Search for the cell housing the specified text and yield its (x, y) center coordinate. 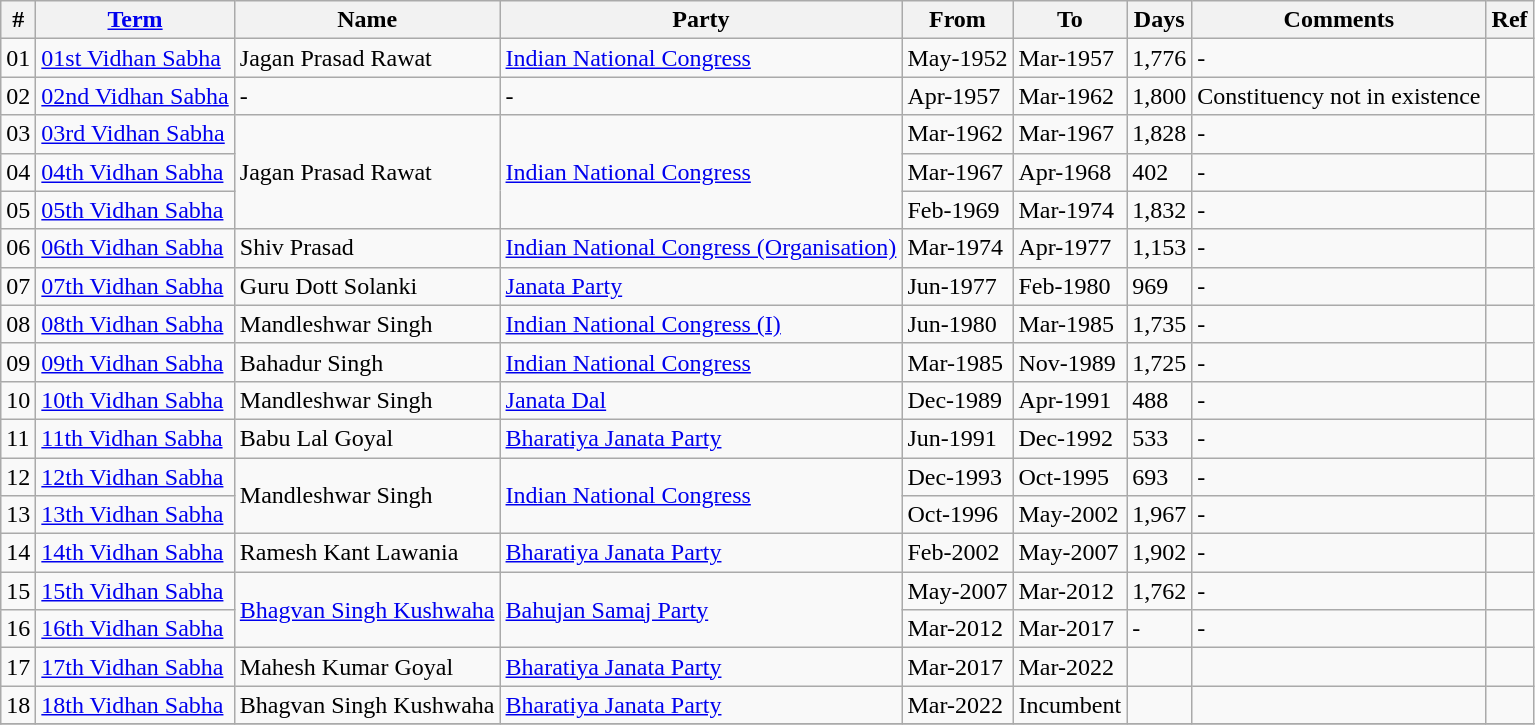
693 (1160, 477)
13th Vidhan Sabha (135, 515)
Dec-1993 (958, 477)
04th Vidhan Sabha (135, 172)
Incumbent (1070, 705)
Mahesh Kumar Goyal (367, 667)
Apr-1991 (1070, 400)
13 (18, 515)
02nd Vidhan Sabha (135, 96)
12 (18, 477)
Comments (1339, 20)
Feb-2002 (958, 553)
11th Vidhan Sabha (135, 438)
Mar-1957 (1070, 58)
17 (18, 667)
07 (18, 286)
Feb-1969 (958, 210)
17th Vidhan Sabha (135, 667)
1,902 (1160, 553)
06th Vidhan Sabha (135, 248)
03rd Vidhan Sabha (135, 134)
Ramesh Kant Lawania (367, 553)
Constituency not in existence (1339, 96)
18 (18, 705)
04 (18, 172)
03 (18, 134)
11 (18, 438)
Days (1160, 20)
Bahujan Samaj Party (701, 610)
Babu Lal Goyal (367, 438)
Dec-1992 (1070, 438)
Jun-1977 (958, 286)
Shiv Prasad (367, 248)
02 (18, 96)
10th Vidhan Sabha (135, 400)
Janata Dal (701, 400)
Apr-1977 (1070, 248)
# (18, 20)
07th Vidhan Sabha (135, 286)
488 (1160, 400)
01st Vidhan Sabha (135, 58)
Oct-1995 (1070, 477)
Dec-1989 (958, 400)
To (1070, 20)
Nov-1989 (1070, 362)
Apr-1968 (1070, 172)
15 (18, 591)
May-1952 (958, 58)
Indian National Congress (I) (701, 324)
Oct-1996 (958, 515)
Term (135, 20)
Ref (1510, 20)
From (958, 20)
Janata Party (701, 286)
16 (18, 629)
06 (18, 248)
08th Vidhan Sabha (135, 324)
1,725 (1160, 362)
08 (18, 324)
10 (18, 400)
05th Vidhan Sabha (135, 210)
969 (1160, 286)
09th Vidhan Sabha (135, 362)
Guru Dott Solanki (367, 286)
1,153 (1160, 248)
18th Vidhan Sabha (135, 705)
Jun-1980 (958, 324)
Indian National Congress (Organisation) (701, 248)
1,735 (1160, 324)
14th Vidhan Sabha (135, 553)
1,832 (1160, 210)
Name (367, 20)
1,967 (1160, 515)
Party (701, 20)
402 (1160, 172)
533 (1160, 438)
05 (18, 210)
09 (18, 362)
16th Vidhan Sabha (135, 629)
1,800 (1160, 96)
12th Vidhan Sabha (135, 477)
14 (18, 553)
15th Vidhan Sabha (135, 591)
Jun-1991 (958, 438)
Bahadur Singh (367, 362)
1,762 (1160, 591)
Feb-1980 (1070, 286)
May-2002 (1070, 515)
1,828 (1160, 134)
1,776 (1160, 58)
Apr-1957 (958, 96)
01 (18, 58)
